Output the (X, Y) coordinate of the center of the cell containing the given text.  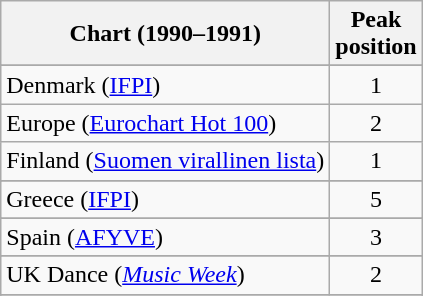
3 (376, 237)
Europe (Eurochart Hot 100) (166, 123)
Spain (AFYVE) (166, 237)
Peakposition (376, 34)
Greece (IFPI) (166, 199)
Chart (1990–1991) (166, 34)
5 (376, 199)
Finland (Suomen virallinen lista) (166, 161)
UK Dance (Music Week) (166, 275)
Denmark (IFPI) (166, 85)
